Return [X, Y] of the center of cell containing provided text 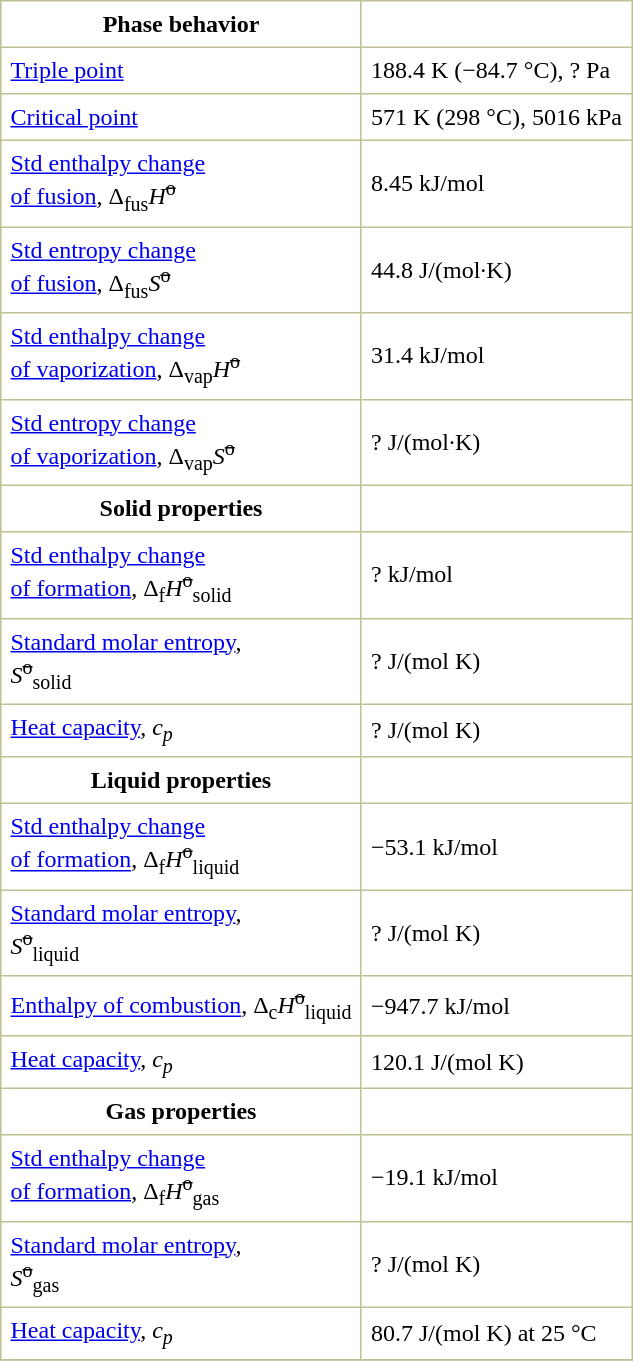
120.1 J/(mol K) [496, 1062]
Solid properties [181, 508]
8.45 kJ/mol [496, 183]
? J/(mol·K) [496, 442]
−947.7 kJ/mol [496, 1006]
Standard molar entropy,Soliquid [181, 933]
−53.1 kJ/mol [496, 847]
Critical point [181, 117]
80.7 J/(mol K) at 25 °C [496, 1334]
31.4 kJ/mol [496, 356]
Std entropy changeof vaporization, ΔvapSo [181, 442]
Phase behavior [181, 24]
44.8 J/(mol·K) [496, 270]
188.4 K (−84.7 °C), ? Pa [496, 70]
? kJ/mol [496, 575]
Gas properties [181, 1111]
Std enthalpy changeof formation, ΔfHoliquid [181, 847]
Std enthalpy changeof fusion, ΔfusHo [181, 183]
Liquid properties [181, 780]
Standard molar entropy,Sosolid [181, 661]
−19.1 kJ/mol [496, 1178]
Std enthalpy changeof formation, ΔfHosolid [181, 575]
Standard molar entropy,Sogas [181, 1264]
Triple point [181, 70]
Std enthalpy changeof formation, ΔfHogas [181, 1178]
571 K (298 °C), 5016 kPa [496, 117]
Std entropy changeof fusion, ΔfusSo [181, 270]
Enthalpy of combustion, ΔcHoliquid [181, 1006]
Std enthalpy changeof vaporization, ΔvapHo [181, 356]
